Detect which cell encompasses the target text, then output its [X, Y] center coordinate. 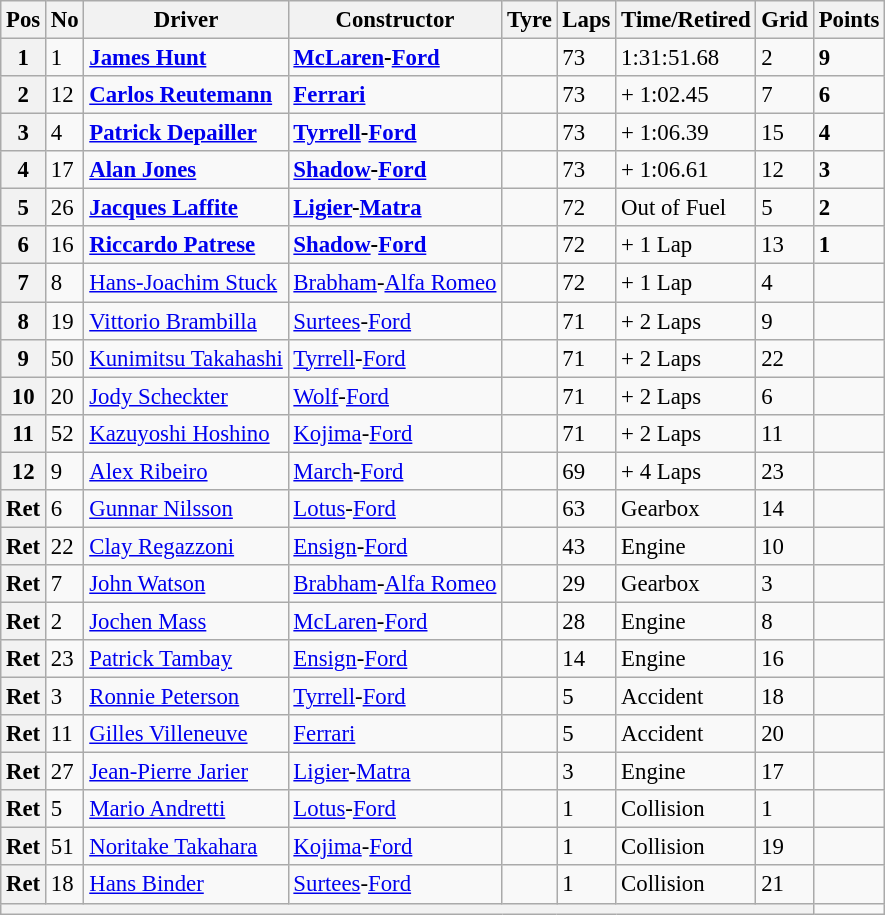
Clay Regazzoni [186, 546]
+ 1:02.45 [686, 95]
Constructor [395, 20]
Jean-Pierre Jarier [186, 772]
Jody Scheckter [186, 396]
+ 1:06.61 [686, 170]
13 [784, 245]
63 [586, 509]
Out of Fuel [686, 208]
March-Ford [395, 471]
Kunimitsu Takahashi [186, 358]
29 [586, 584]
Wolf-Ford [395, 396]
No [65, 20]
Vittorio Brambilla [186, 321]
Gilles Villeneuve [186, 734]
Alex Ribeiro [186, 471]
John Watson [186, 584]
51 [65, 847]
Jochen Mass [186, 621]
Driver [186, 20]
27 [65, 772]
1:31:51.68 [686, 58]
Noritake Takahara [186, 847]
Patrick Tambay [186, 659]
+ 4 Laps [686, 471]
James Hunt [186, 58]
+ 1:06.39 [686, 133]
15 [784, 133]
Time/Retired [686, 20]
Kazuyoshi Hoshino [186, 433]
Gunnar Nilsson [186, 509]
Mario Andretti [186, 809]
28 [586, 621]
Carlos Reutemann [186, 95]
Ronnie Peterson [186, 697]
Pos [24, 20]
Hans Binder [186, 885]
Riccardo Patrese [186, 245]
Jacques Laffite [186, 208]
52 [65, 433]
50 [65, 358]
Grid [784, 20]
43 [586, 546]
Patrick Depailler [186, 133]
Laps [586, 20]
21 [784, 885]
Alan Jones [186, 170]
69 [586, 471]
Points [848, 20]
Hans-Joachim Stuck [186, 283]
26 [65, 208]
Tyre [530, 20]
